Determine the (X, Y) coordinate at the center of the cell enclosing the given text.  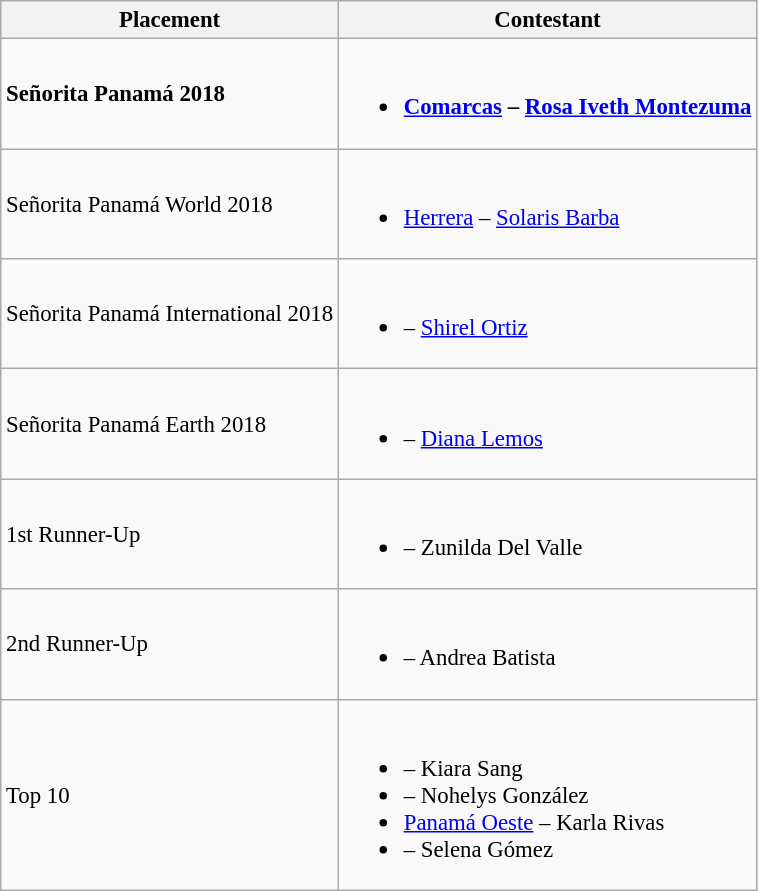
2nd Runner-Up (170, 644)
– Andrea Batista (547, 644)
Comarcas – Rosa Iveth Montezuma (547, 94)
– Zunilda Del Valle (547, 534)
Top 10 (170, 794)
– Shirel Ortiz (547, 314)
Contestant (547, 20)
Señorita Panamá Earth 2018 (170, 424)
– Kiara Sang – Nohelys González Panamá Oeste – Karla Rivas – Selena Gómez (547, 794)
1st Runner-Up (170, 534)
– Diana Lemos (547, 424)
Placement (170, 20)
Herrera – Solaris Barba (547, 204)
Señorita Panamá 2018 (170, 94)
Señorita Panamá International 2018 (170, 314)
Señorita Panamá World 2018 (170, 204)
